Identify which cell holds the provided text, then report its [X, Y] central coordinate. 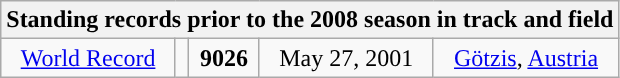
Standing records prior to the 2008 season in track and field [310, 20]
May 27, 2001 [346, 58]
9026 [224, 58]
World Record [88, 58]
Götzis, Austria [526, 58]
